Locate the cell with the specified text and output its (X, Y) center coordinate. 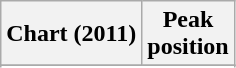
Peak position (188, 34)
Chart (2011) (72, 34)
